Find where the given text appears and provide that cell's center as [X, Y] coordinate. 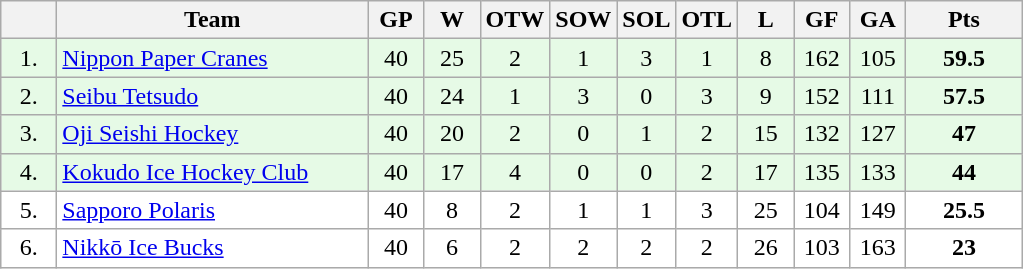
4 [515, 172]
57.5 [964, 96]
GP [396, 20]
6. [29, 248]
26 [766, 248]
24 [452, 96]
25.5 [964, 210]
5. [29, 210]
132 [822, 134]
15 [766, 134]
163 [878, 248]
SOW [584, 20]
Pts [964, 20]
OTL [707, 20]
127 [878, 134]
GA [878, 20]
Nippon Paper Cranes [212, 58]
Oji Seishi Hockey [212, 134]
47 [964, 134]
GF [822, 20]
Nikkō Ice Bucks [212, 248]
44 [964, 172]
111 [878, 96]
133 [878, 172]
23 [964, 248]
2. [29, 96]
149 [878, 210]
3. [29, 134]
105 [878, 58]
1. [29, 58]
SOL [646, 20]
Team [212, 20]
Kokudo Ice Hockey Club [212, 172]
Sapporo Polaris [212, 210]
W [452, 20]
9 [766, 96]
162 [822, 58]
135 [822, 172]
4. [29, 172]
20 [452, 134]
59.5 [964, 58]
104 [822, 210]
152 [822, 96]
OTW [515, 20]
Seibu Tetsudo [212, 96]
6 [452, 248]
103 [822, 248]
L [766, 20]
